From the cell containing the given text, extract its center point as (X, Y) coordinate. 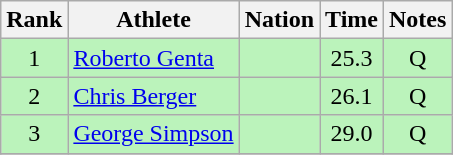
Rank (34, 20)
Chris Berger (154, 96)
25.3 (352, 58)
3 (34, 134)
1 (34, 58)
2 (34, 96)
Time (352, 20)
29.0 (352, 134)
George Simpson (154, 134)
Roberto Genta (154, 58)
Notes (418, 20)
26.1 (352, 96)
Nation (279, 20)
Athlete (154, 20)
